Provide the (x, y) coordinate of the cell's center where the given text is located.  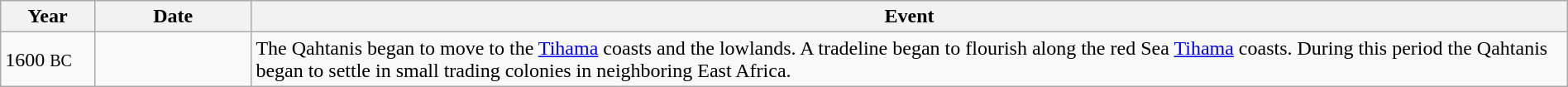
Date (172, 17)
1600 BC (48, 60)
Event (910, 17)
Year (48, 17)
